Determine the (X, Y) coordinate at the center of the cell enclosing the given text.  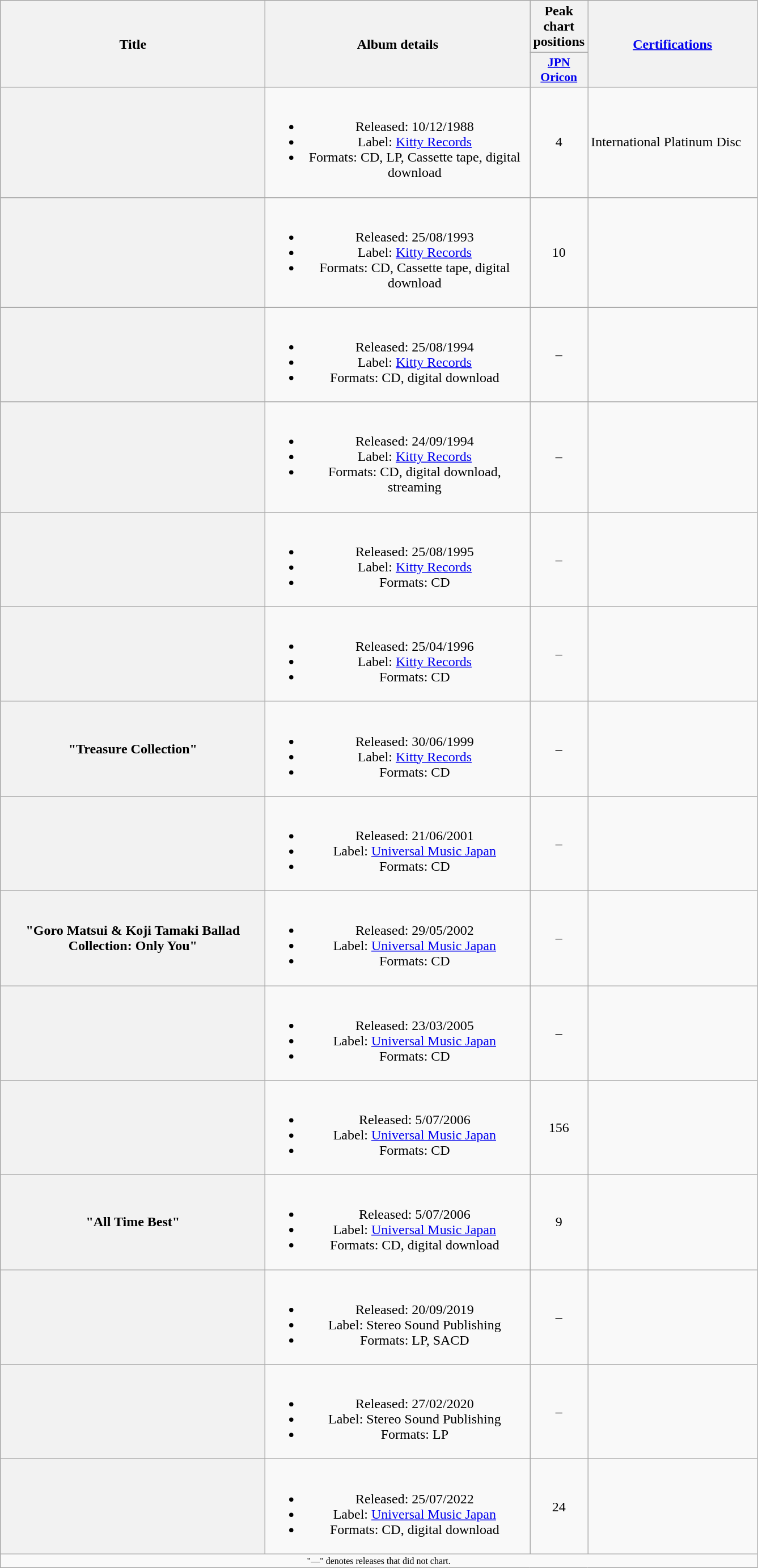
Album details (398, 44)
9 (559, 1222)
Released: 23/03/2005Label: Universal Music JapanFormats: CD (398, 1033)
Released: 25/04/1996Label: Kitty RecordsFormats: CD (398, 654)
Released: 10/12/1988Label: Kitty RecordsFormats: CD, LP, Cassette tape, digital download (398, 142)
Peakchartpositions (559, 27)
24 (559, 1507)
"—" denotes releases that did not chart. (379, 1561)
156 (559, 1128)
10 (559, 252)
4 (559, 142)
"All Time Best" (133, 1222)
Released: 5/07/2006Label: Universal Music JapanFormats: CD (398, 1128)
Released: 25/08/1993Label: Kitty RecordsFormats: CD, Cassette tape, digital download (398, 252)
Title (133, 44)
Released: 5/07/2006Label: Universal Music JapanFormats: CD, digital download (398, 1222)
"Treasure Collection" (133, 748)
Released: 21/06/2001Label: Universal Music JapanFormats: CD (398, 844)
Released: 24/09/1994Label: Kitty RecordsFormats: CD, digital download, streaming (398, 457)
Released: 30/06/1999Label: Kitty RecordsFormats: CD (398, 748)
Released: 25/08/1994Label: Kitty RecordsFormats: CD, digital download (398, 355)
Certifications (672, 44)
Released: 25/07/2022Label: Universal Music JapanFormats: CD, digital download (398, 1507)
Released: 25/08/1995Label: Kitty RecordsFormats: CD (398, 559)
JPNOricon (559, 70)
Released: 29/05/2002Label: Universal Music JapanFormats: CD (398, 938)
International Platinum Disc (672, 142)
Released: 20/09/2019Label: Stereo Sound PublishingFormats: LP, SACD (398, 1317)
"Goro Matsui & Koji Tamaki Ballad Collection: Only You" (133, 938)
Released: 27/02/2020Label: Stereo Sound PublishingFormats: LP (398, 1412)
